From the cell containing the given text, extract its center point as (x, y) coordinate. 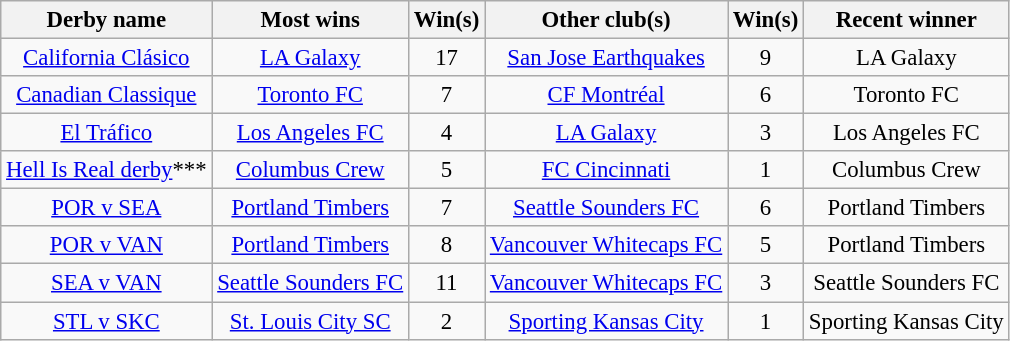
2 (447, 321)
4 (447, 133)
Hell Is Real derby*** (106, 170)
El Tráfico (106, 133)
Other club(s) (606, 20)
8 (447, 245)
POR v VAN (106, 245)
FC Cincinnati (606, 170)
California Clásico (106, 58)
Most wins (310, 20)
Recent winner (907, 20)
Canadian Classique (106, 95)
17 (447, 58)
9 (766, 58)
CF Montréal (606, 95)
POR v SEA (106, 208)
St. Louis City SC (310, 321)
11 (447, 283)
San Jose Earthquakes (606, 58)
SEA v VAN (106, 283)
STL v SKC (106, 321)
Derby name (106, 20)
